Detect which cell encompasses the target text, then output its [x, y] center coordinate. 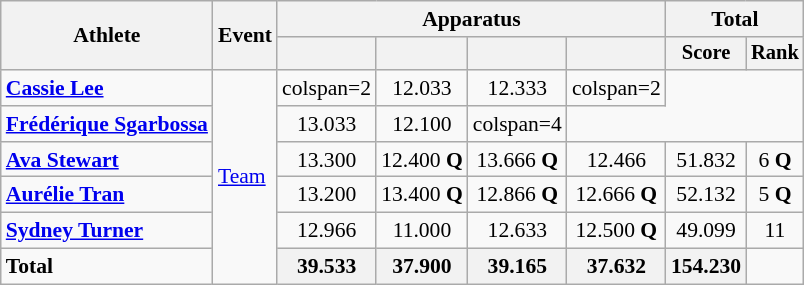
12.633 [518, 231]
Cassie Lee [107, 88]
11.000 [422, 231]
12.966 [326, 231]
37.900 [422, 267]
12.500 Q [616, 231]
37.632 [616, 267]
39.533 [326, 267]
colspan=4 [518, 124]
12.333 [518, 88]
12.100 [422, 124]
39.165 [518, 267]
12.033 [422, 88]
Team [245, 177]
6 Q [775, 160]
5 Q [775, 195]
49.099 [706, 231]
Event [245, 36]
12.400 Q [422, 160]
13.300 [326, 160]
154.230 [706, 267]
52.132 [706, 195]
13.400 Q [422, 195]
Aurélie Tran [107, 195]
Rank [775, 54]
Athlete [107, 36]
12.666 Q [616, 195]
11 [775, 231]
Ava Stewart [107, 160]
13.200 [326, 195]
12.866 Q [518, 195]
Sydney Turner [107, 231]
51.832 [706, 160]
12.466 [616, 160]
Score [706, 54]
Frédérique Sgarbossa [107, 124]
13.033 [326, 124]
Apparatus [472, 19]
13.666 Q [518, 160]
